Scan for the cell matching the given text and deliver its (x, y) coordinate at center. 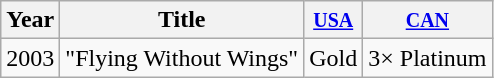
2003 (30, 58)
3× Platinum (428, 58)
CAN (428, 20)
Gold (334, 58)
Year (30, 20)
Title (182, 20)
USA (334, 20)
"Flying Without Wings" (182, 58)
